For the text-containing cell, return its midpoint in (X, Y) coordinate format. 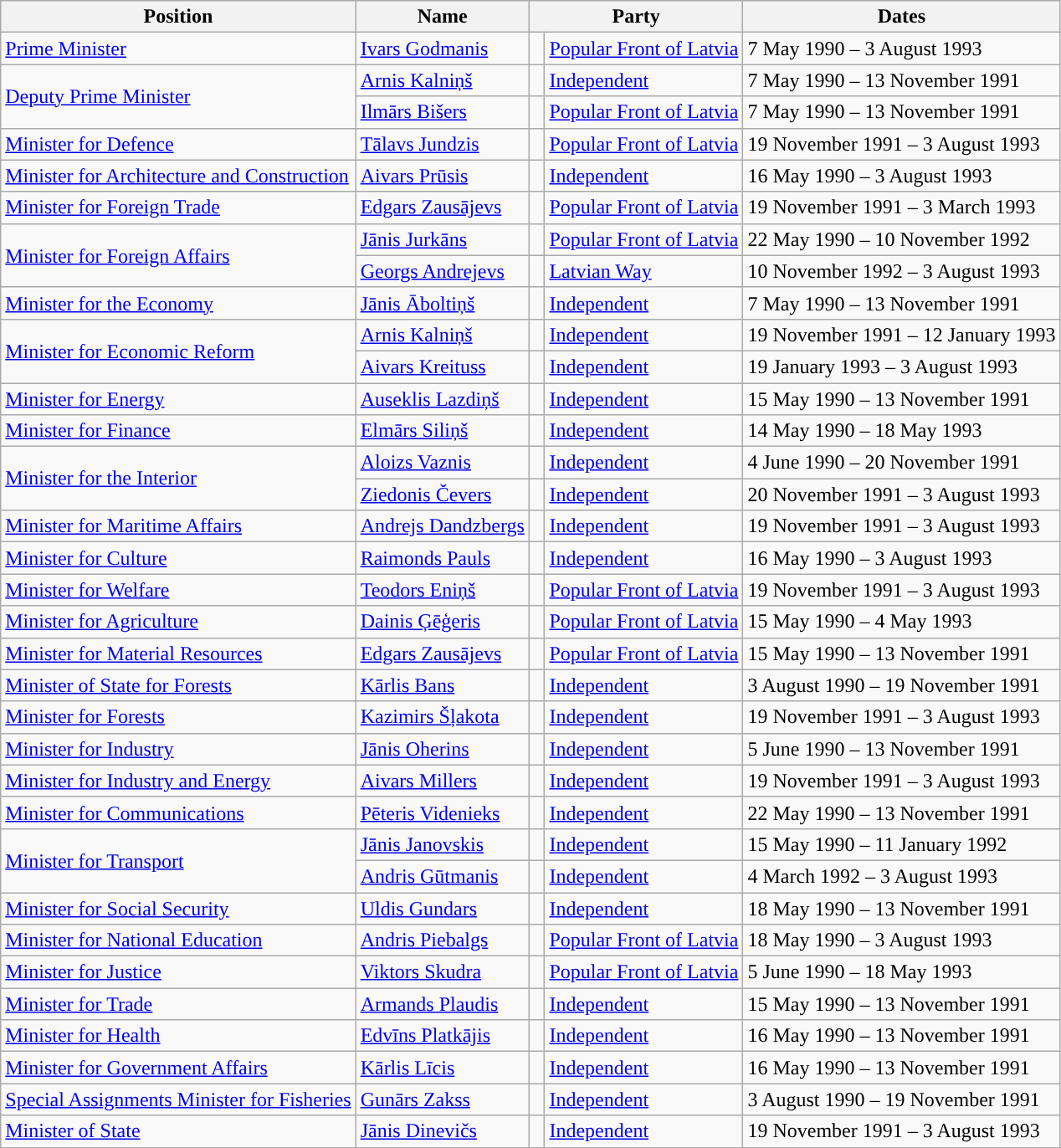
15 May 1990 – 4 May 1993 (902, 622)
Dainis Ģēģeris (442, 622)
Andris Piebalgs (442, 940)
Viktors Skudra (442, 972)
Name (442, 17)
Minister for Defence (178, 144)
Minister for Social Security (178, 908)
Minister for National Education (178, 940)
10 November 1992 – 3 August 1993 (902, 271)
Ziedonis Čevers (442, 495)
Dates (902, 17)
Minister for Material Resources (178, 653)
Ilmārs Bišers (442, 112)
5 June 1990 – 18 May 1993 (902, 972)
Jānis Janovskis (442, 844)
Gunārs Zakss (442, 1099)
Jānis Oherins (442, 749)
Jānis Jurkāns (442, 239)
Minister for Industry and Energy (178, 781)
14 May 1990 – 18 May 1993 (902, 431)
Minister for Energy (178, 399)
Minister for Economic Reform (178, 351)
Edvīns Platkājis (442, 1036)
Raimonds Pauls (442, 558)
4 June 1990 – 20 November 1991 (902, 463)
Minister for Culture (178, 558)
19 November 1991 – 12 January 1993 (902, 335)
Minister for Agriculture (178, 622)
Kārlis Bans (442, 685)
Tālavs Jundzis (442, 144)
15 May 1990 – 11 January 1992 (902, 844)
19 January 1993 – 3 August 1993 (902, 366)
Aivars Millers (442, 781)
Teodors Eniņš (442, 590)
Minister for the Interior (178, 479)
Deputy Prime Minister (178, 96)
Minister for Communications (178, 812)
Minister for Architecture and Construction (178, 176)
Minister for Foreign Affairs (178, 255)
Andrejs Dandzbergs (442, 526)
Pēteris Videnieks (442, 812)
Minister for Forests (178, 717)
22 May 1990 – 10 November 1992 (902, 239)
Ivars Godmanis (442, 49)
Aloizs Vaznis (442, 463)
Minister for Industry (178, 749)
Minister for Health (178, 1036)
5 June 1990 – 13 November 1991 (902, 749)
Minister for Foreign Trade (178, 208)
Andris Gūtmanis (442, 876)
Minister for the Economy (178, 303)
7 May 1990 – 3 August 1993 (902, 49)
Elmārs Siliņš (442, 431)
Minister of State for Forests (178, 685)
Kazimirs Šļakota (442, 717)
19 November 1991 – 3 March 1993 (902, 208)
18 May 1990 – 3 August 1993 (902, 940)
Jānis Dinevičs (442, 1131)
Aivars Kreituss (442, 366)
Minister for Finance (178, 431)
Latvian Way (644, 271)
Minister for Transport (178, 860)
Aivars Prūsis (442, 176)
Minister for Maritime Affairs (178, 526)
20 November 1991 – 3 August 1993 (902, 495)
Uldis Gundars (442, 908)
Georgs Andrejevs (442, 271)
Kārlis Līcis (442, 1068)
Special Assignments Minister for Fisheries (178, 1099)
Auseklis Lazdiņš (442, 399)
Prime Minister (178, 49)
Position (178, 17)
Minister for Government Affairs (178, 1068)
Party (636, 17)
Minister for Trade (178, 1004)
Jānis Āboltiņš (442, 303)
Armands Plaudis (442, 1004)
Minister for Justice (178, 972)
Minister of State (178, 1131)
18 May 1990 – 13 November 1991 (902, 908)
4 March 1992 – 3 August 1993 (902, 876)
22 May 1990 – 13 November 1991 (902, 812)
Minister for Welfare (178, 590)
